Provide the [X, Y] coordinate of the cell's center where the given text is located.  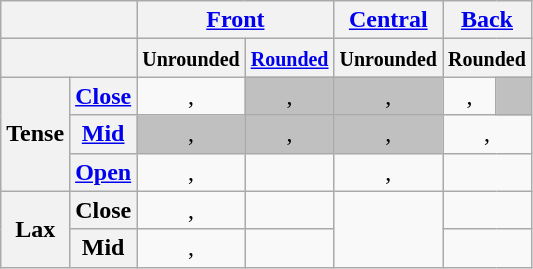
Lax [36, 229]
Central [388, 20]
Back [488, 20]
Tense [36, 134]
Open [104, 172]
Front [236, 20]
